For the text-containing cell, return its midpoint in (X, Y) coordinate format. 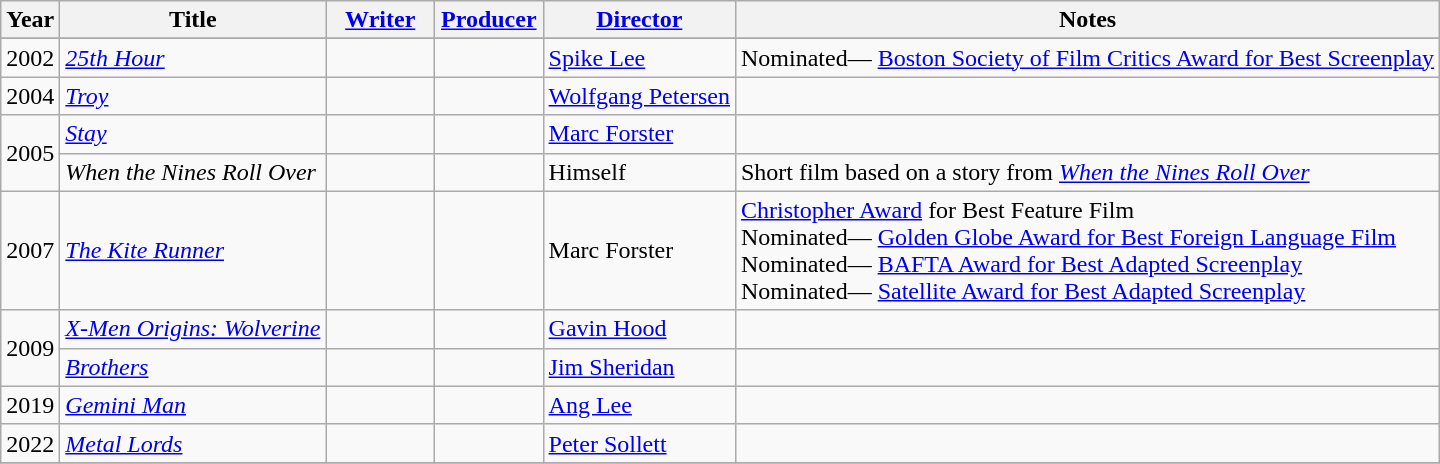
2004 (30, 96)
X-Men Origins: Wolverine (193, 329)
Notes (1087, 20)
Title (193, 20)
2005 (30, 153)
2007 (30, 250)
When the Nines Roll Over (193, 172)
2022 (30, 443)
Troy (193, 96)
Year (30, 20)
Wolfgang Petersen (639, 96)
Himself (639, 172)
Director (639, 20)
Stay (193, 134)
Producer (490, 20)
Ang Lee (639, 405)
Spike Lee (639, 58)
2019 (30, 405)
Writer (380, 20)
Gavin Hood (639, 329)
Jim Sheridan (639, 367)
Short film based on a story from When the Nines Roll Over (1087, 172)
Brothers (193, 367)
2002 (30, 58)
Peter Sollett (639, 443)
25th Hour (193, 58)
The Kite Runner (193, 250)
Nominated— Boston Society of Film Critics Award for Best Screenplay (1087, 58)
Gemini Man (193, 405)
Metal Lords (193, 443)
2009 (30, 348)
